Pinpoint the cell where the given text exists, returning its (x, y) midpoint coordinate. 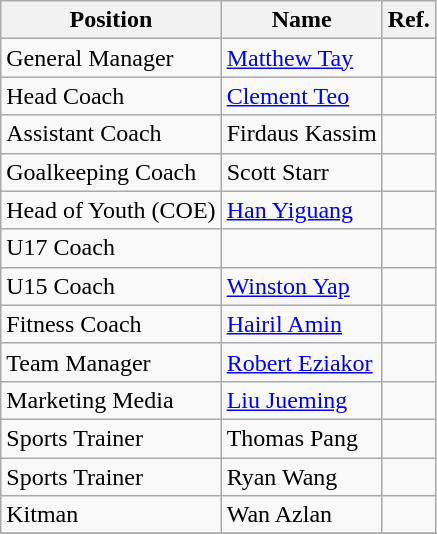
Position (111, 20)
Marketing Media (111, 400)
Name (302, 20)
U17 Coach (111, 248)
Liu Jueming (302, 400)
Wan Azlan (302, 515)
General Manager (111, 58)
Clement Teo (302, 96)
Assistant Coach (111, 134)
Head of Youth (COE) (111, 210)
Hairil Amin (302, 324)
Winston Yap (302, 286)
Ryan Wang (302, 477)
Fitness Coach (111, 324)
Head Coach (111, 96)
Scott Starr (302, 172)
Team Manager (111, 362)
Robert Eziakor (302, 362)
Han Yiguang (302, 210)
U15 Coach (111, 286)
Firdaus Kassim (302, 134)
Goalkeeping Coach (111, 172)
Matthew Tay (302, 58)
Kitman (111, 515)
Thomas Pang (302, 438)
Ref. (408, 20)
